Output the (x, y) coordinate of the center of the cell containing the given text.  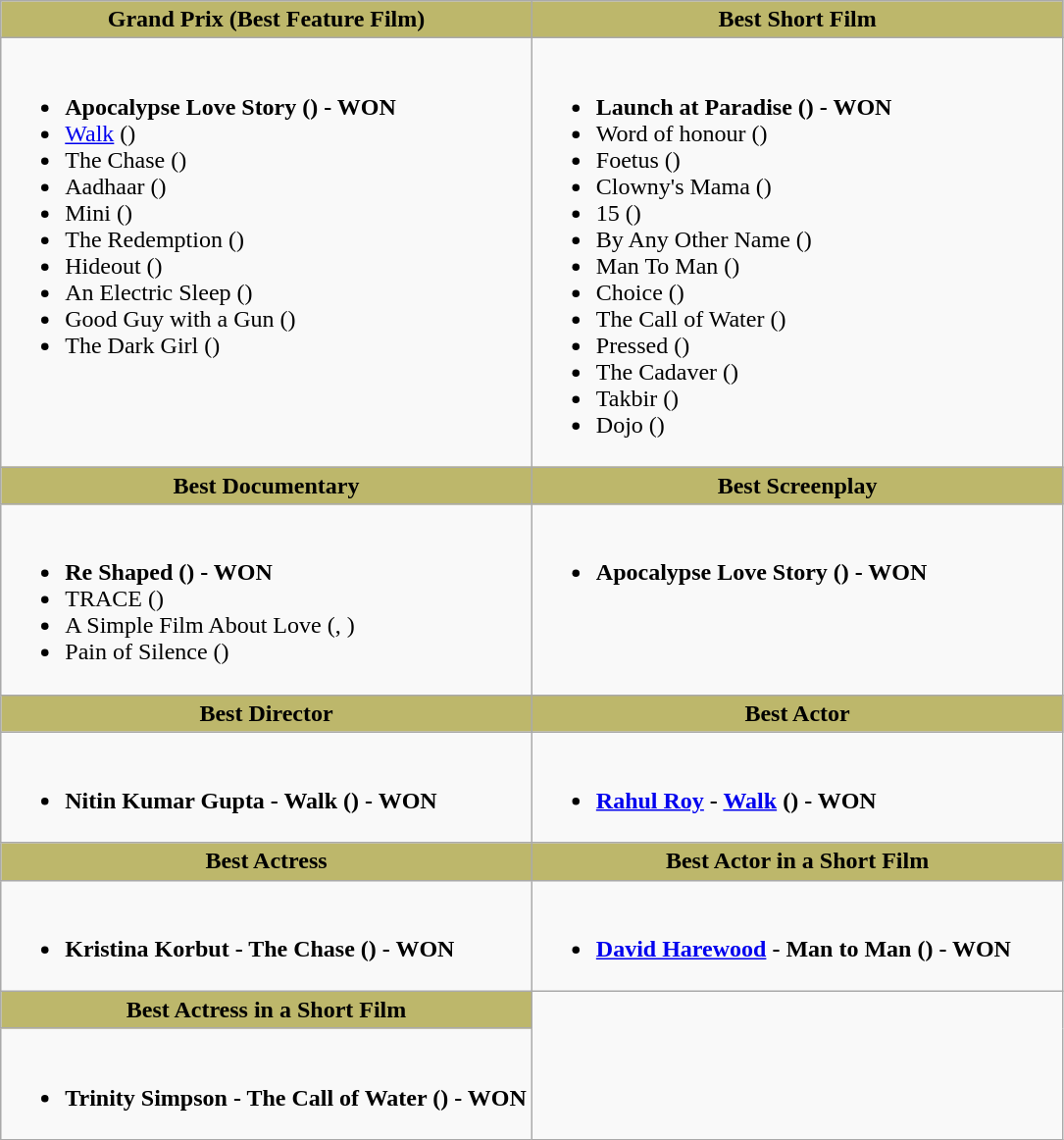
Best Short Film (797, 20)
Apocalypse Love Story () - WON (797, 599)
David Harewood - Man to Man () - WON (797, 936)
Best Actor in a Short Film (797, 861)
Rahul Roy - Walk () - WON (797, 787)
Kristina Korbut - The Chase () - WON (267, 936)
Best Actress in a Short Film (267, 1010)
Best Actress (267, 861)
Best Director (267, 713)
Grand Prix (Best Feature Film) (267, 20)
Best Documentary (267, 486)
Best Actor (797, 713)
Trinity Simpson - The Call of Water () - WON (267, 1083)
Re Shaped () - WONTRACE ()A Simple Film About Love (, )Pain of Silence () (267, 599)
Nitin Kumar Gupta - Walk () - WON (267, 787)
Best Screenplay (797, 486)
